Extract the (x, y) coordinate from the center of the cell holding the provided text.  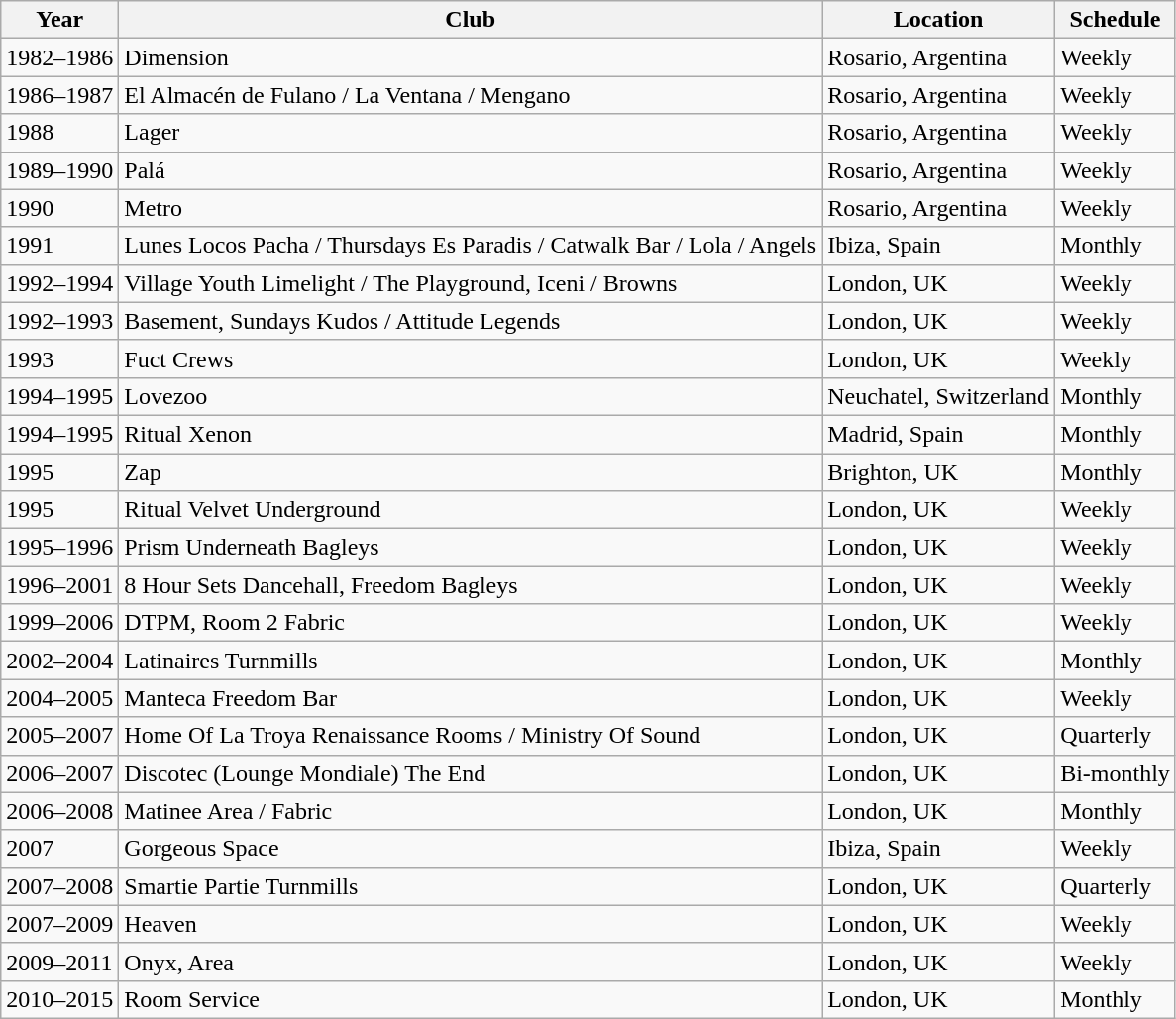
Zap (471, 472)
2009–2011 (59, 962)
2002–2004 (59, 661)
Village Youth Limelight / The Playground, Iceni / Browns (471, 283)
8 Hour Sets Dancehall, Freedom Bagleys (471, 585)
Discotec (Lounge Mondiale) The End (471, 773)
2007 (59, 849)
1992–1994 (59, 283)
Fuct Crews (471, 358)
1990 (59, 208)
2010–2015 (59, 999)
Basement, Sundays Kudos / Attitude Legends (471, 321)
2007–2008 (59, 886)
1982–1986 (59, 57)
1992–1993 (59, 321)
2007–2009 (59, 924)
Home Of La Troya Renaissance Rooms / Ministry Of Sound (471, 736)
Location (939, 20)
Bi-monthly (1116, 773)
Smartie Partie Turnmills (471, 886)
Lager (471, 133)
Matinee Area / Fabric (471, 811)
1991 (59, 246)
Heaven (471, 924)
1996–2001 (59, 585)
1999–2006 (59, 623)
Onyx, Area (471, 962)
2006–2007 (59, 773)
DTPM, Room 2 Fabric (471, 623)
2006–2008 (59, 811)
Lunes Locos Pacha / Thursdays Es Paradis / Catwalk Bar / Lola / Angels (471, 246)
1993 (59, 358)
Ritual Xenon (471, 434)
Schedule (1116, 20)
Club (471, 20)
Madrid, Spain (939, 434)
Dimension (471, 57)
Ritual Velvet Underground (471, 510)
Latinaires Turnmills (471, 661)
Neuchatel, Switzerland (939, 396)
1986–1987 (59, 95)
El Almacén de Fulano / La Ventana / Mengano (471, 95)
Room Service (471, 999)
Prism Underneath Bagleys (471, 548)
1995–1996 (59, 548)
Year (59, 20)
2005–2007 (59, 736)
Palá (471, 170)
Metro (471, 208)
Manteca Freedom Bar (471, 698)
2004–2005 (59, 698)
1989–1990 (59, 170)
Gorgeous Space (471, 849)
1988 (59, 133)
Lovezoo (471, 396)
Brighton, UK (939, 472)
